Pinpoint the cell where the given text exists, returning its (x, y) midpoint coordinate. 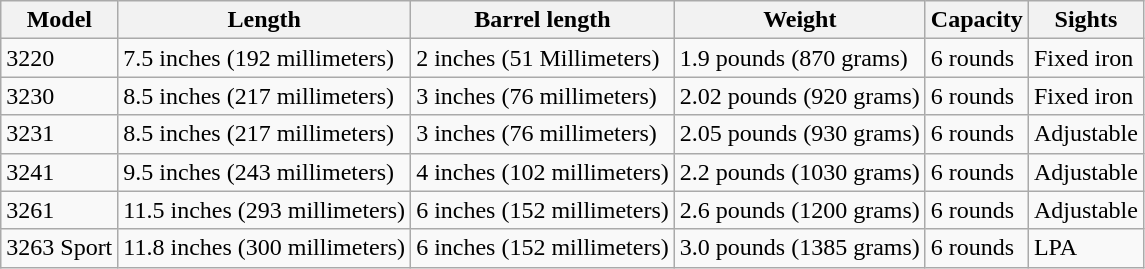
Length (264, 20)
Sights (1086, 20)
11.5 inches (293 millimeters) (264, 210)
3220 (60, 58)
Model (60, 20)
Weight (800, 20)
2.02 pounds (920 grams) (800, 96)
2.6 pounds (1200 grams) (800, 210)
1.9 pounds (870 grams) (800, 58)
7.5 inches (192 millimeters) (264, 58)
3263 Sport (60, 248)
Capacity (976, 20)
2.05 pounds (930 grams) (800, 134)
11.8 inches (300 millimeters) (264, 248)
LPA (1086, 248)
2 inches (51 Millimeters) (543, 58)
3230 (60, 96)
2.2 pounds (1030 grams) (800, 172)
9.5 inches (243 millimeters) (264, 172)
Barrel length (543, 20)
4 inches (102 millimeters) (543, 172)
3231 (60, 134)
3.0 pounds (1385 grams) (800, 248)
3261 (60, 210)
3241 (60, 172)
